Detect which cell encompasses the target text, then output its [x, y] center coordinate. 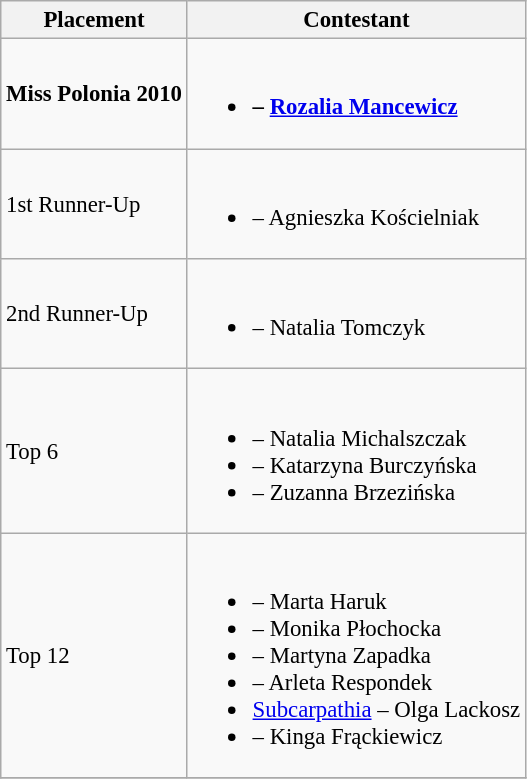
Contestant [356, 20]
– Natalia Michalszczak – Katarzyna Burczyńska – Zuzanna Brzezińska [356, 451]
Placement [94, 20]
1st Runner-Up [94, 204]
Top 12 [94, 656]
Top 6 [94, 451]
– Natalia Tomczyk [356, 314]
– Agnieszka Kościelniak [356, 204]
Miss Polonia 2010 [94, 94]
– Marta Haruk – Monika Płochocka – Martyna Zapadka – Arleta Respondek Subcarpathia – Olga Lackosz – Kinga Frąckiewicz [356, 656]
2nd Runner-Up [94, 314]
– Rozalia Mancewicz [356, 94]
